Return the [X, Y] coordinate for the center point of the cell that contains the specified text.  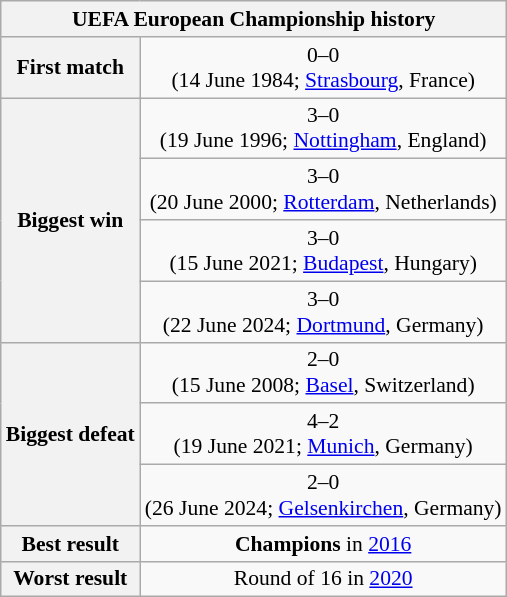
4–2 (19 June 2021; Munich, Germany) [324, 434]
2–0 (26 June 2024; Gelsenkirchen, Germany) [324, 496]
0–0 (14 June 1984; Strasbourg, France) [324, 68]
3–0 (15 June 2021; Budapest, Hungary) [324, 250]
2–0 (15 June 2008; Basel, Switzerland) [324, 372]
Round of 16 in 2020 [324, 579]
3–0 (22 June 2024; Dortmund, Germany) [324, 312]
Worst result [70, 579]
First match [70, 68]
3–0 (20 June 2000; Rotterdam, Netherlands) [324, 190]
Biggest win [70, 220]
Champions in 2016 [324, 544]
3–0 (19 June 1996; Nottingham, England) [324, 128]
Best result [70, 544]
Biggest defeat [70, 434]
UEFA European Championship history [254, 19]
